Return (x, y) of the center of cell containing provided text 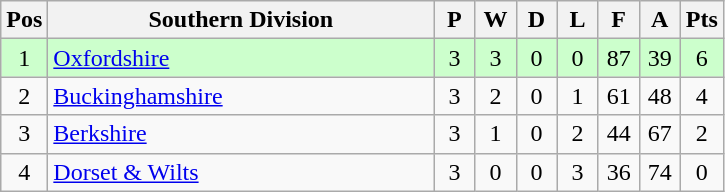
W (496, 20)
39 (660, 58)
F (618, 20)
61 (618, 96)
A (660, 20)
P (454, 20)
74 (660, 172)
Southern Division (241, 20)
Dorset & Wilts (241, 172)
Oxfordshire (241, 58)
44 (618, 134)
67 (660, 134)
Pos (24, 20)
87 (618, 58)
48 (660, 96)
36 (618, 172)
Pts (702, 20)
D (536, 20)
Buckinghamshire (241, 96)
6 (702, 58)
Berkshire (241, 134)
L (578, 20)
